Determine the (X, Y) coordinate at the center of the cell enclosing the given text.  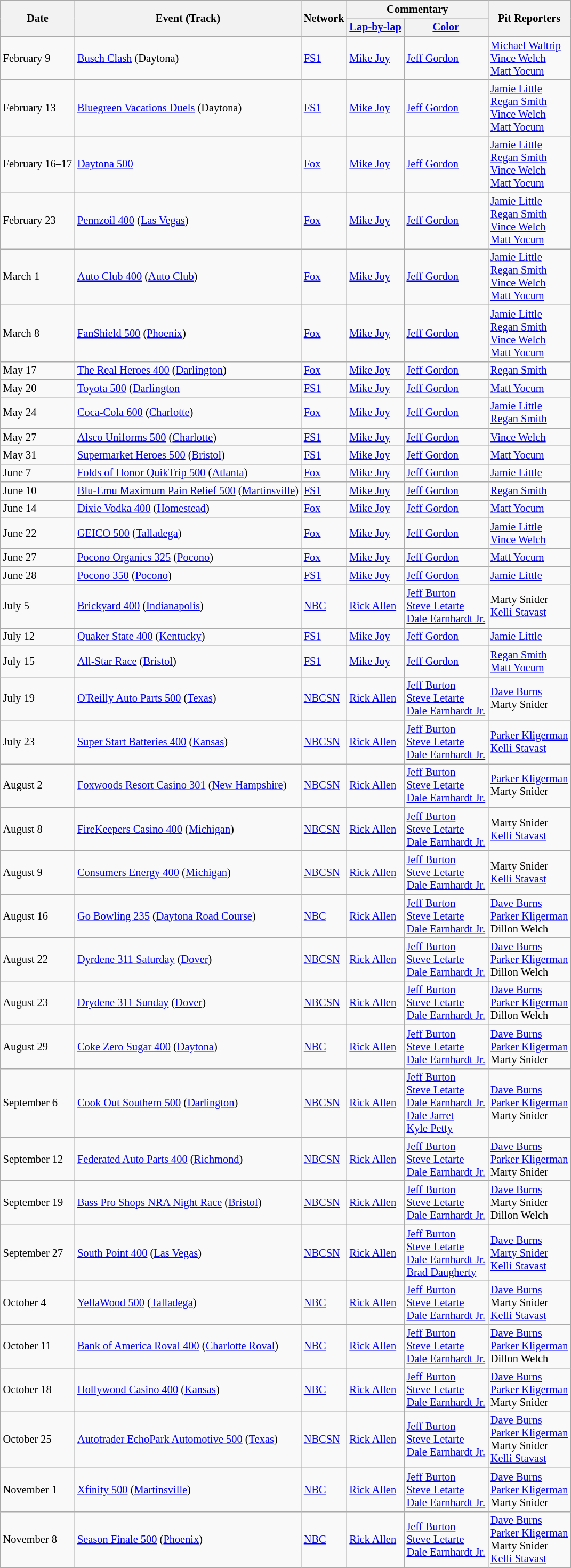
Parker KligermanMarty Snider (529, 785)
Parker KligermanKelli Stavast (529, 742)
Pit Reporters (529, 18)
October 11 (37, 1346)
July 12 (37, 637)
May 31 (37, 455)
August 2 (37, 785)
June 14 (37, 509)
Coke Zero Sugar 400 (Daytona) (188, 1047)
November 1 (37, 1490)
Supermarket Heroes 500 (Bristol) (188, 455)
Pocono 350 (Pocono) (188, 575)
Season Finale 500 (Phoenix) (188, 1540)
September 6 (37, 1103)
Dyrdene 311 Saturday (Dover) (188, 960)
GEICO 500 (Talladega) (188, 533)
Color (446, 27)
Blu-Emu Maximum Pain Relief 500 (Martinsville) (188, 491)
Consumers Energy 400 (Michigan) (188, 872)
Jeff BurtonSteve LetarteDale Earnhardt Jr.Dale JarretKyle Petty (446, 1103)
July 15 (37, 661)
South Point 400 (Las Vegas) (188, 1253)
Federated Auto Parts 400 (Richmond) (188, 1159)
Bank of America Roval 400 (Charlotte Roval) (188, 1346)
Brickyard 400 (Indianapolis) (188, 606)
Quaker State 400 (Kentucky) (188, 637)
July 23 (37, 742)
July 19 (37, 698)
Super Start Batteries 400 (Kansas) (188, 742)
June 10 (37, 491)
July 5 (37, 606)
June 27 (37, 557)
August 16 (37, 916)
Vince Welch (529, 437)
The Real Heroes 400 (Darlington) (188, 371)
Network (324, 18)
Lap-by-lap (375, 27)
Dave BurnsMarty SniderDillon Welch (529, 1203)
Alsco Uniforms 500 (Charlotte) (188, 437)
Commentary (417, 9)
O'Reilly Auto Parts 500 (Texas) (188, 698)
May 17 (37, 371)
Pennzoil 400 (Las Vegas) (188, 221)
September 12 (37, 1159)
YellaWood 500 (Talladega) (188, 1302)
Auto Club 400 (Auto Club) (188, 277)
Bass Pro Shops NRA Night Race (Bristol) (188, 1203)
Pocono Organics 325 (Pocono) (188, 557)
October 25 (37, 1440)
Foxwoods Resort Casino 301 (New Hampshire) (188, 785)
September 19 (37, 1203)
Dixie Vodka 400 (Homestead) (188, 509)
June 22 (37, 533)
February 23 (37, 221)
September 27 (37, 1253)
Date (37, 18)
May 20 (37, 388)
Michael WaltripVince WelchMatt Yocum (529, 58)
Regan SmithMatt Yocum (529, 661)
May 24 (37, 413)
Jeff BurtonSteve LetarteDale Earnhardt Jr.Brad Daugherty (446, 1253)
February 16–17 (37, 164)
Dave BurnsMarty Snider (529, 698)
Busch Clash (Daytona) (188, 58)
FireKeepers Casino 400 (Michigan) (188, 829)
Event (Track) (188, 18)
Jamie LittleVince Welch (529, 533)
Autotrader EchoPark Automotive 500 (Texas) (188, 1440)
Go Bowling 235 (Daytona Road Course) (188, 916)
Jamie LittleRegan Smith (529, 413)
October 4 (37, 1302)
June 7 (37, 473)
February 9 (37, 58)
Folds of Honor QuikTrip 500 (Atlanta) (188, 473)
October 18 (37, 1390)
Hollywood Casino 400 (Kansas) (188, 1390)
Daytona 500 (188, 164)
June 28 (37, 575)
Toyota 500 (Darlington (188, 388)
August 9 (37, 872)
May 27 (37, 437)
Cook Out Southern 500 (Darlington) (188, 1103)
FanShield 500 (Phoenix) (188, 333)
All-Star Race (Bristol) (188, 661)
February 13 (37, 108)
Coca-Cola 600 (Charlotte) (188, 413)
March 1 (37, 277)
August 29 (37, 1047)
Xfinity 500 (Martinsville) (188, 1490)
November 8 (37, 1540)
Drydene 311 Sunday (Dover) (188, 1003)
August 22 (37, 960)
August 23 (37, 1003)
March 8 (37, 333)
August 8 (37, 829)
Bluegreen Vacations Duels (Daytona) (188, 108)
